Output the (X, Y) coordinate of the center of the cell containing the given text.  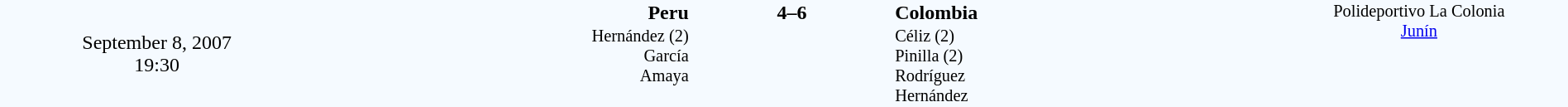
Peru (501, 12)
Hernández (2)GarcíaAmaya (501, 66)
Colombia (1082, 12)
Polideportivo La ColoniaJunín (1419, 53)
4–6 (791, 12)
September 8, 200719:30 (157, 53)
Céliz (2)Pinilla (2)RodríguezHernández (1082, 66)
